Output the (x, y) coordinate of the center of the cell containing the given text.  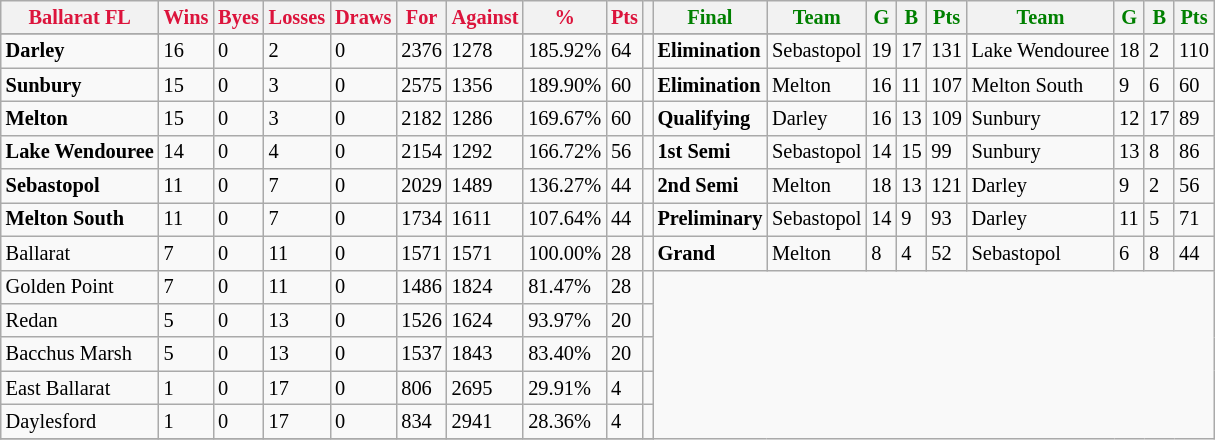
Wins (186, 17)
64 (624, 51)
1537 (421, 354)
109 (946, 118)
Daylesford (80, 421)
93.97% (564, 320)
1611 (486, 219)
71 (1194, 219)
1356 (486, 85)
107.64% (564, 219)
110 (1194, 51)
Grand (710, 253)
86 (1194, 152)
1624 (486, 320)
2941 (486, 421)
1st Semi (710, 152)
185.92% (564, 51)
12 (1129, 118)
121 (946, 186)
1286 (486, 118)
100.00% (564, 253)
East Ballarat (80, 388)
2695 (486, 388)
81.47% (564, 287)
99 (946, 152)
166.72% (564, 152)
2154 (421, 152)
1292 (486, 152)
131 (946, 51)
Ballarat (80, 253)
2029 (421, 186)
1486 (421, 287)
169.67% (564, 118)
2182 (421, 118)
28.36% (564, 421)
189.90% (564, 85)
1734 (421, 219)
83.40% (564, 354)
Draws (363, 17)
Bacchus Marsh (80, 354)
93 (946, 219)
1526 (421, 320)
806 (421, 388)
Ballarat FL (80, 17)
1489 (486, 186)
Final (710, 17)
136.27% (564, 186)
1843 (486, 354)
Redan (80, 320)
1278 (486, 51)
2nd Semi (710, 186)
19 (881, 51)
29.91% (564, 388)
1824 (486, 287)
Losses (297, 17)
89 (1194, 118)
107 (946, 85)
Preliminary (710, 219)
% (564, 17)
2575 (421, 85)
52 (946, 253)
834 (421, 421)
Golden Point (80, 287)
2376 (421, 51)
Against (486, 17)
For (421, 17)
Byes (238, 17)
Qualifying (710, 118)
